Provide the [X, Y] coordinate of the cell's center where the given text is located.  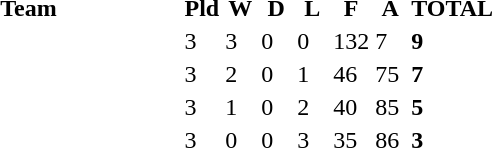
75 [390, 74]
132 [352, 41]
40 [352, 107]
7 [390, 41]
85 [390, 107]
46 [352, 74]
